Search for the cell housing the specified text and yield its [x, y] center coordinate. 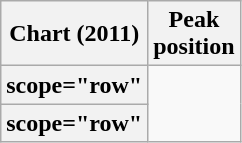
Peakposition [194, 34]
Chart (2011) [74, 34]
